Search for the cell housing the specified text and yield its (X, Y) center coordinate. 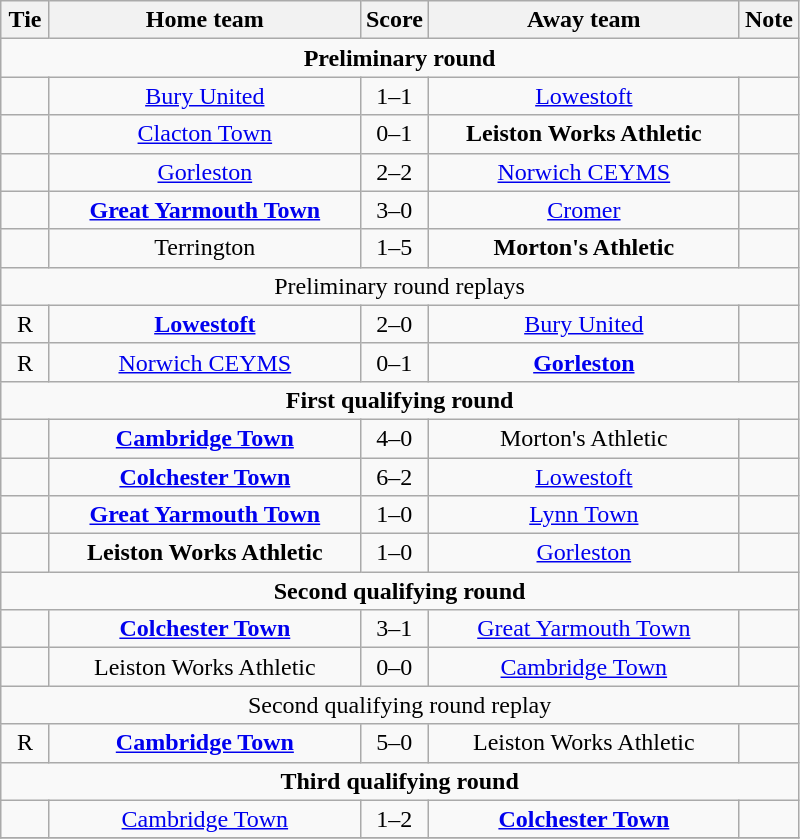
Third qualifying round (400, 781)
5–0 (394, 743)
6–2 (394, 477)
First qualifying round (400, 400)
Preliminary round replays (400, 286)
3–1 (394, 629)
Score (394, 20)
0–0 (394, 667)
Terrington (204, 248)
Tie (26, 20)
1–1 (394, 96)
2–0 (394, 324)
Second qualifying round replay (400, 705)
Clacton Town (204, 134)
2–2 (394, 172)
Cromer (584, 210)
Away team (584, 20)
1–5 (394, 248)
1–2 (394, 819)
Lynn Town (584, 515)
Note (768, 20)
Second qualifying round (400, 591)
4–0 (394, 438)
Home team (204, 20)
3–0 (394, 210)
Preliminary round (400, 58)
